Pinpoint the cell where the given text exists, returning its [X, Y] midpoint coordinate. 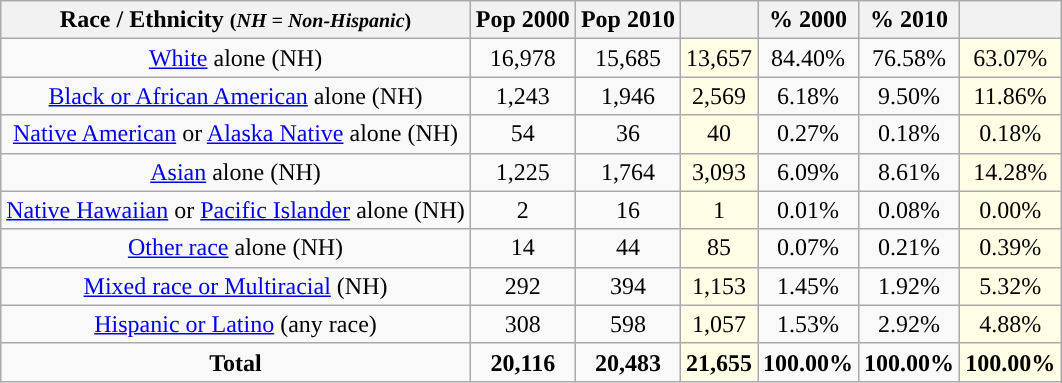
20,483 [628, 362]
84.40% [808, 58]
2,569 [718, 96]
% 2010 [910, 20]
14.28% [1010, 172]
36 [628, 134]
2.92% [910, 324]
8.61% [910, 172]
21,655 [718, 362]
1,153 [718, 286]
13,657 [718, 58]
14 [522, 248]
394 [628, 286]
Pop 2000 [522, 20]
1,057 [718, 324]
15,685 [628, 58]
598 [628, 324]
1,243 [522, 96]
6.09% [808, 172]
Mixed race or Multiracial (NH) [236, 286]
1,764 [628, 172]
1.92% [910, 286]
292 [522, 286]
5.32% [1010, 286]
6.18% [808, 96]
Black or African American alone (NH) [236, 96]
0.00% [1010, 210]
1.45% [808, 286]
% 2000 [808, 20]
76.58% [910, 58]
2 [522, 210]
0.07% [808, 248]
1 [718, 210]
308 [522, 324]
Native Hawaiian or Pacific Islander alone (NH) [236, 210]
40 [718, 134]
20,116 [522, 362]
White alone (NH) [236, 58]
0.27% [808, 134]
Other race alone (NH) [236, 248]
9.50% [910, 96]
4.88% [1010, 324]
1,946 [628, 96]
54 [522, 134]
0.08% [910, 210]
16 [628, 210]
1,225 [522, 172]
63.07% [1010, 58]
Race / Ethnicity (NH = Non-Hispanic) [236, 20]
0.01% [808, 210]
11.86% [1010, 96]
Pop 2010 [628, 20]
44 [628, 248]
0.39% [1010, 248]
16,978 [522, 58]
0.21% [910, 248]
Total [236, 362]
1.53% [808, 324]
Native American or Alaska Native alone (NH) [236, 134]
Asian alone (NH) [236, 172]
85 [718, 248]
3,093 [718, 172]
Hispanic or Latino (any race) [236, 324]
